Extract the (X, Y) coordinate from the center of the cell holding the provided text.  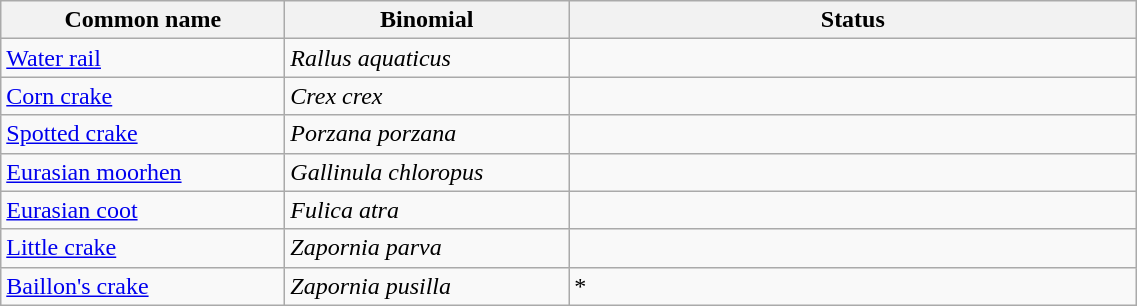
Little crake (143, 248)
Zapornia parva (427, 248)
* (853, 286)
Water rail (143, 58)
Porzana porzana (427, 134)
Status (853, 20)
Fulica atra (427, 210)
Eurasian moorhen (143, 172)
Rallus aquaticus (427, 58)
Binomial (427, 20)
Zapornia pusilla (427, 286)
Spotted crake (143, 134)
Corn crake (143, 96)
Baillon's crake (143, 286)
Eurasian coot (143, 210)
Gallinula chloropus (427, 172)
Common name (143, 20)
Crex crex (427, 96)
